For the text-containing cell, return its midpoint in (x, y) coordinate format. 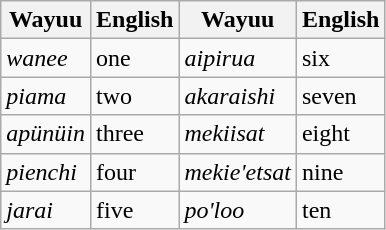
six (340, 58)
four (134, 172)
eight (340, 134)
ten (340, 210)
aipirua (238, 58)
piama (46, 96)
five (134, 210)
seven (340, 96)
nine (340, 172)
apünüin (46, 134)
two (134, 96)
akaraishi (238, 96)
one (134, 58)
three (134, 134)
po'loo (238, 210)
mekiisat (238, 134)
mekie'etsat (238, 172)
jarai (46, 210)
pienchi (46, 172)
wanee (46, 58)
